From the cell containing the given text, extract its center point as [X, Y] coordinate. 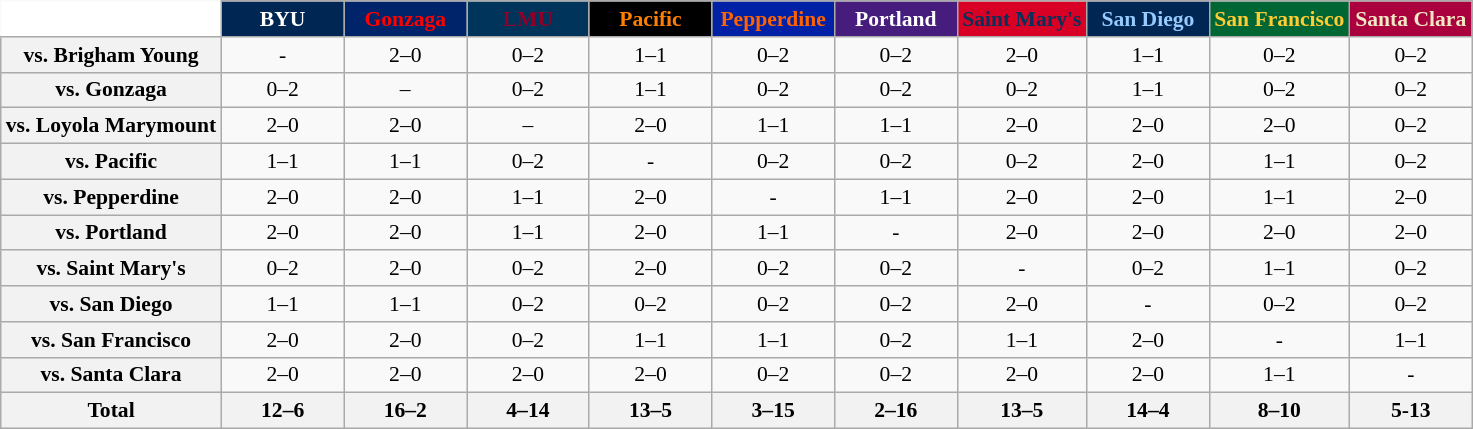
3–15 [774, 411]
4–14 [528, 411]
vs. Pacific [112, 162]
vs. Saint Mary's [112, 269]
2–16 [896, 411]
vs. Loyola Marymount [112, 126]
San Francisco [1279, 19]
Gonzaga [406, 19]
vs. San Francisco [112, 340]
12–6 [282, 411]
BYU [282, 19]
Santa Clara [1410, 19]
16–2 [406, 411]
San Diego [1148, 19]
vs. San Diego [112, 304]
Pepperdine [774, 19]
vs. Pepperdine [112, 197]
Total [112, 411]
5-13 [1410, 411]
14–4 [1148, 411]
Saint Mary's [1022, 19]
LMU [528, 19]
Pacific [650, 19]
Portland [896, 19]
8–10 [1279, 411]
vs. Gonzaga [112, 90]
vs. Santa Clara [112, 375]
vs. Brigham Young [112, 55]
vs. Portland [112, 233]
